Capture the cell that displays the provided text and extract its [X, Y] central coordinate. 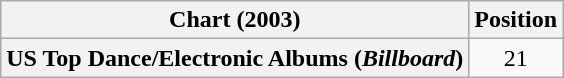
Position [516, 20]
US Top Dance/Electronic Albums (Billboard) [235, 58]
21 [516, 58]
Chart (2003) [235, 20]
